Identify which cell holds the provided text, then report its (X, Y) central coordinate. 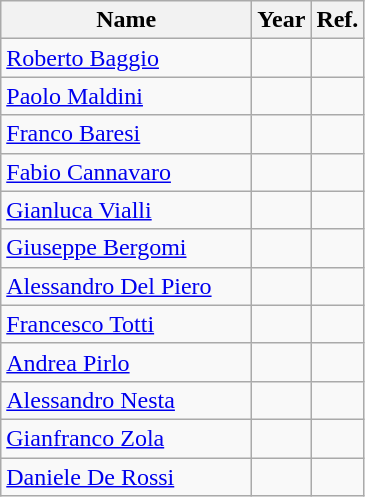
Franco Baresi (126, 134)
Andrea Pirlo (126, 362)
Alessandro Del Piero (126, 286)
Fabio Cannavaro (126, 172)
Roberto Baggio (126, 58)
Giuseppe Bergomi (126, 248)
Ref. (338, 20)
Gianfranco Zola (126, 438)
Daniele De Rossi (126, 477)
Alessandro Nesta (126, 400)
Name (126, 20)
Gianluca Vialli (126, 210)
Paolo Maldini (126, 96)
Year (282, 20)
Francesco Totti (126, 324)
